For the text-containing cell, return its midpoint in (X, Y) coordinate format. 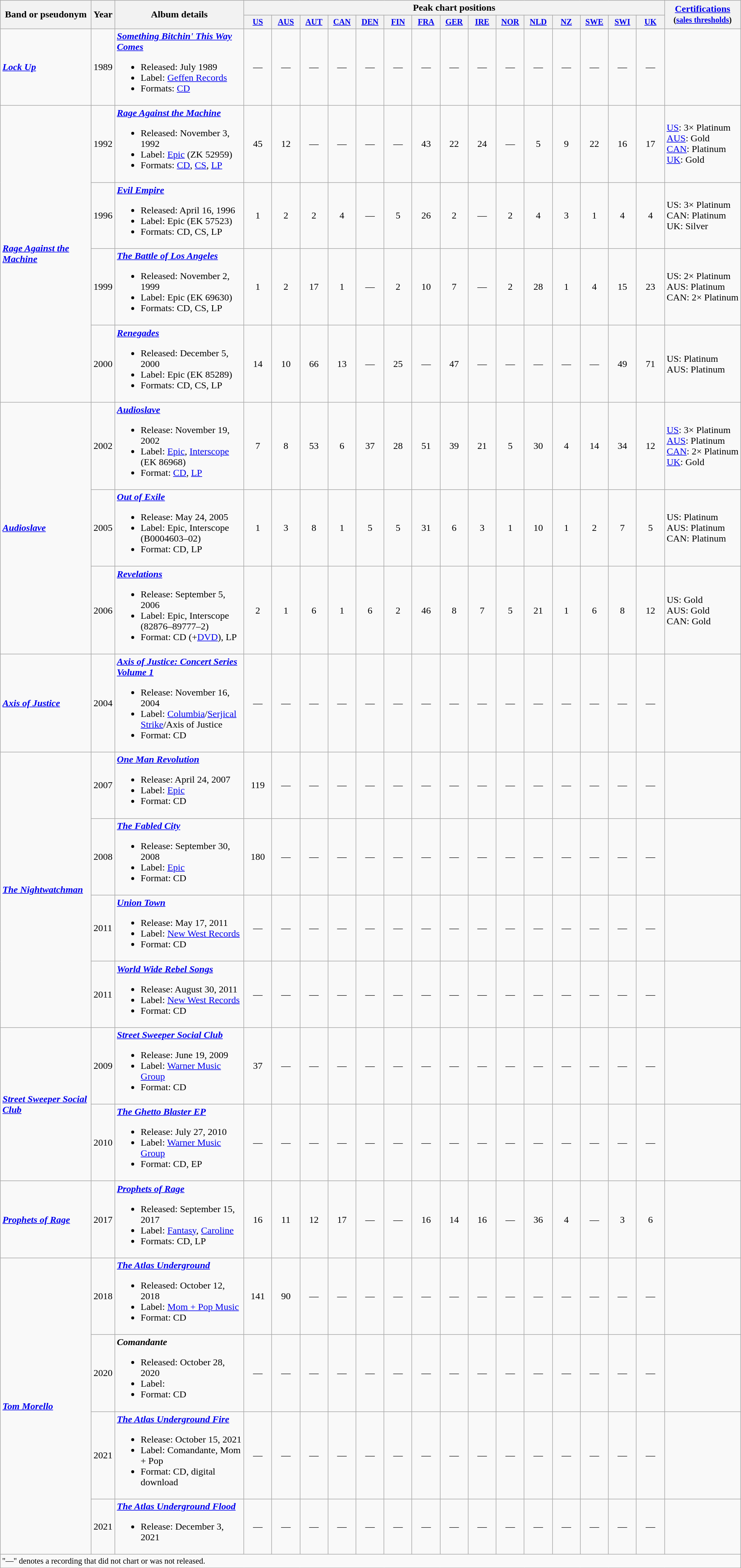
9 (566, 144)
2017 (103, 1219)
1992 (103, 144)
Out of ExileRelease: May 24, 2005Label: Epic, Interscope (B0004603–02)Format: CD, LP (179, 528)
11 (286, 1219)
SWE (595, 22)
36 (538, 1219)
AUT (314, 22)
Axis of Justice (46, 703)
119 (258, 785)
CAN (342, 22)
US: 2× PlatinumAUS: PlatinumCAN: 2× Platinum (703, 287)
1999 (103, 287)
RevelationsRelease: September 5, 2006Label: Epic, Interscope (82876–89777–2)Format: CD (+DVD), LP (179, 610)
49 (622, 364)
47 (454, 364)
53 (314, 446)
51 (426, 446)
43 (426, 144)
US: 3× PlatinumAUS: PlatinumCAN: 2× PlatinumUK: Gold (703, 446)
2010 (103, 1142)
25 (398, 364)
31 (426, 528)
1989 (103, 67)
141 (258, 1296)
45 (258, 144)
ComandanteReleased: October 28, 2020Label:Format: CD (179, 1373)
39 (454, 446)
Album details (179, 15)
The Atlas Underground FireRelease: October 15, 2021Label: Comandante, Mom + PopFormat: CD, digital download (179, 1455)
Rage Against the Machine (46, 254)
Union TownRelease: May 17, 2011Label: New West RecordsFormat: CD (179, 928)
FRA (426, 22)
AUS (286, 22)
NLD (538, 22)
The Nightwatchman (46, 890)
RenegadesReleased: December 5, 2000Label: Epic (EK 85289)Formats: CD, CS, LP (179, 364)
2006 (103, 610)
Lock Up (46, 67)
2002 (103, 446)
NZ (566, 22)
Year (103, 15)
The Atlas Underground FloodRelease: December 3, 2021 (179, 1527)
Tom Morello (46, 1406)
90 (286, 1296)
Evil EmpireReleased: April 16, 1996Label: Epic (EK 57523)Formats: CD, CS, LP (179, 215)
2004 (103, 703)
World Wide Rebel SongsRelease: August 30, 2011Label: New West RecordsFormat: CD (179, 994)
"—" denotes a recording that did not chart or was not released. (370, 1561)
The Battle of Los AngelesReleased: November 2, 1999Label: Epic (EK 69630)Formats: CD, CS, LP (179, 287)
2007 (103, 785)
71 (651, 364)
180 (258, 857)
30 (538, 446)
66 (314, 364)
US: 3× PlatinumAUS: GoldCAN: PlatinumUK: Gold (703, 144)
US: 3× PlatinumCAN: PlatinumUK: Silver (703, 215)
One Man RevolutionRelease: April 24, 2007Label: EpicFormat: CD (179, 785)
The Atlas UndergroundReleased: October 12, 2018Label: Mom + Pop MusicFormat: CD (179, 1296)
US: GoldAUS: GoldCAN: Gold (703, 610)
IRE (482, 22)
Audioslave (46, 528)
2018 (103, 1296)
DEN (370, 22)
Prophets of Rage (46, 1219)
AudioslaveRelease: November 19, 2002Label: Epic, Interscope (EK 86968)Format: CD, LP (179, 446)
Something Bitchin' This Way ComesReleased: July 1989Label: Geffen RecordsFormats: CD (179, 67)
Peak chart positions (454, 8)
NOR (511, 22)
13 (342, 364)
US: PlatinumAUS: Platinum (703, 364)
US (258, 22)
US: PlatinumAUS: PlatinumCAN: Platinum (703, 528)
26 (426, 215)
UK (651, 22)
The Fabled CityRelease: September 30, 2008Label: EpicFormat: CD (179, 857)
34 (622, 446)
1996 (103, 215)
Band or pseudonym (46, 15)
Street Sweeper Social Club (46, 1104)
Rage Against the MachineReleased: November 3, 1992Label: Epic (ZK 52959)Formats: CD, CS, LP (179, 144)
GER (454, 22)
SWI (622, 22)
FIN (398, 22)
Prophets of RageReleased: September 15, 2017Label: Fantasy, CarolineFormats: CD, LP (179, 1219)
Street Sweeper Social ClubRelease: June 19, 2009Label: Warner Music GroupFormat: CD (179, 1066)
2020 (103, 1373)
Certifications(sales thresholds) (703, 15)
24 (482, 144)
46 (426, 610)
2000 (103, 364)
23 (651, 287)
Axis of Justice: Concert Series Volume 1Release: November 16, 2004Label: Columbia/Serjical Strike/Axis of JusticeFormat: CD (179, 703)
2005 (103, 528)
15 (622, 287)
2009 (103, 1066)
The Ghetto Blaster EPRelease: July 27, 2010Label: Warner Music GroupFormat: CD, EP (179, 1142)
2008 (103, 857)
